From the cell containing the given text, extract its center point as [x, y] coordinate. 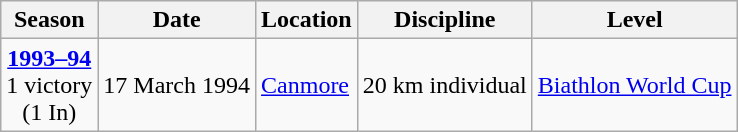
20 km individual [444, 85]
17 March 1994 [177, 85]
Date [177, 20]
Canmore [307, 85]
Biathlon World Cup [634, 85]
1993–94 1 victory (1 In) [50, 85]
Level [634, 20]
Discipline [444, 20]
Season [50, 20]
Location [307, 20]
